Extract the (X, Y) coordinate from the center of the cell holding the provided text.  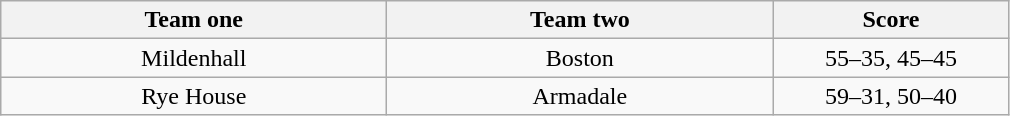
Boston (580, 58)
Mildenhall (194, 58)
59–31, 50–40 (891, 96)
Team one (194, 20)
Team two (580, 20)
Score (891, 20)
Armadale (580, 96)
55–35, 45–45 (891, 58)
Rye House (194, 96)
